Identify which cell holds the provided text, then report its [X, Y] central coordinate. 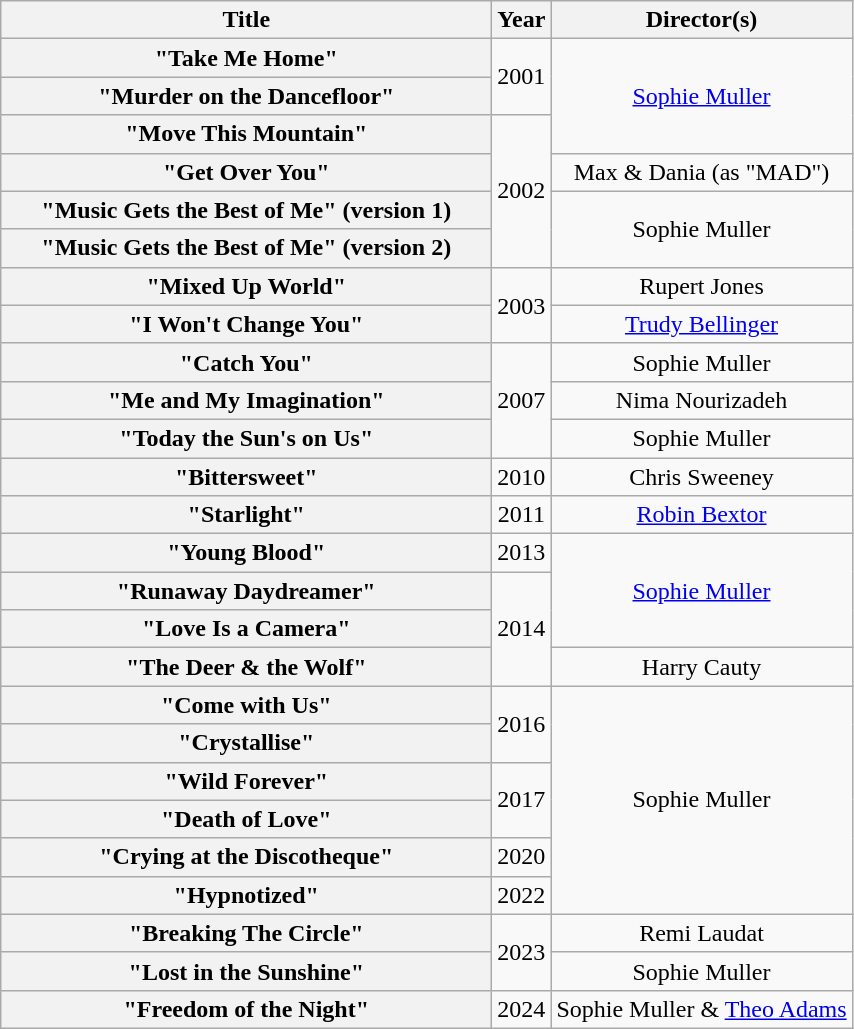
"Hypnotized" [246, 895]
Year [522, 20]
"Crying at the Discotheque" [246, 857]
2023 [522, 952]
"Murder on the Dancefloor" [246, 96]
2003 [522, 305]
2011 [522, 515]
2024 [522, 1009]
Harry Cauty [702, 667]
"The Deer & the Wolf" [246, 667]
2017 [522, 800]
Director(s) [702, 20]
"Crystallise" [246, 743]
"Me and My Imagination" [246, 400]
Title [246, 20]
"Music Gets the Best of Me" (version 2) [246, 248]
Remi Laudat [702, 933]
"Get Over You" [246, 172]
"Catch You" [246, 362]
2001 [522, 77]
Max & Dania (as "MAD") [702, 172]
Chris Sweeney [702, 477]
"Lost in the Sunshine" [246, 971]
2010 [522, 477]
"Music Gets the Best of Me" (version 1) [246, 210]
2013 [522, 553]
"Starlight" [246, 515]
2007 [522, 400]
"I Won't Change You" [246, 324]
2014 [522, 629]
"Breaking The Circle" [246, 933]
"Freedom of the Night" [246, 1009]
"Death of Love" [246, 819]
"Today the Sun's on Us" [246, 438]
Trudy Bellinger [702, 324]
2020 [522, 857]
"Mixed Up World" [246, 286]
"Young Blood" [246, 553]
2016 [522, 724]
Rupert Jones [702, 286]
"Runaway Daydreamer" [246, 591]
"Come with Us" [246, 705]
"Move This Mountain" [246, 134]
Robin Bextor [702, 515]
"Love Is a Camera" [246, 629]
Nima Nourizadeh [702, 400]
2002 [522, 191]
Sophie Muller & Theo Adams [702, 1009]
"Take Me Home" [246, 58]
"Bittersweet" [246, 477]
"Wild Forever" [246, 781]
2022 [522, 895]
